Return the (x, y) coordinate for the center point of the cell that contains the specified text.  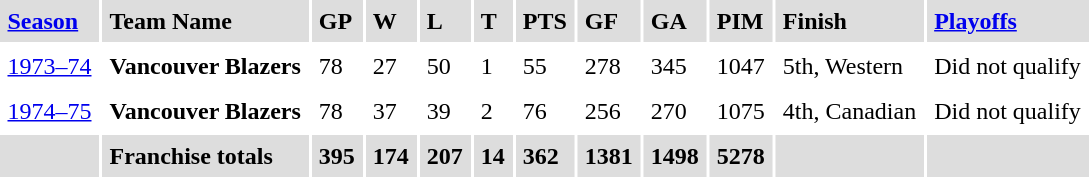
256 (608, 111)
5278 (740, 156)
362 (544, 156)
Team Name (205, 21)
76 (544, 111)
PIM (740, 21)
Finish (849, 21)
55 (544, 66)
GP (336, 21)
1381 (608, 156)
1974–75 (50, 111)
270 (674, 111)
207 (444, 156)
395 (336, 156)
14 (492, 156)
37 (390, 111)
345 (674, 66)
50 (444, 66)
27 (390, 66)
1498 (674, 156)
1973–74 (50, 66)
2 (492, 111)
Playoffs (1008, 21)
39 (444, 111)
GF (608, 21)
Season (50, 21)
278 (608, 66)
1075 (740, 111)
1047 (740, 66)
W (390, 21)
GA (674, 21)
T (492, 21)
PTS (544, 21)
4th, Canadian (849, 111)
1 (492, 66)
5th, Western (849, 66)
174 (390, 156)
L (444, 21)
Franchise totals (205, 156)
